Pinpoint the cell where the given text exists, returning its [X, Y] midpoint coordinate. 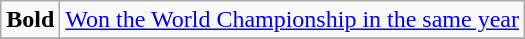
Bold [30, 20]
Won the World Championship in the same year [292, 20]
